Capture the cell that displays the provided text and extract its (X, Y) central coordinate. 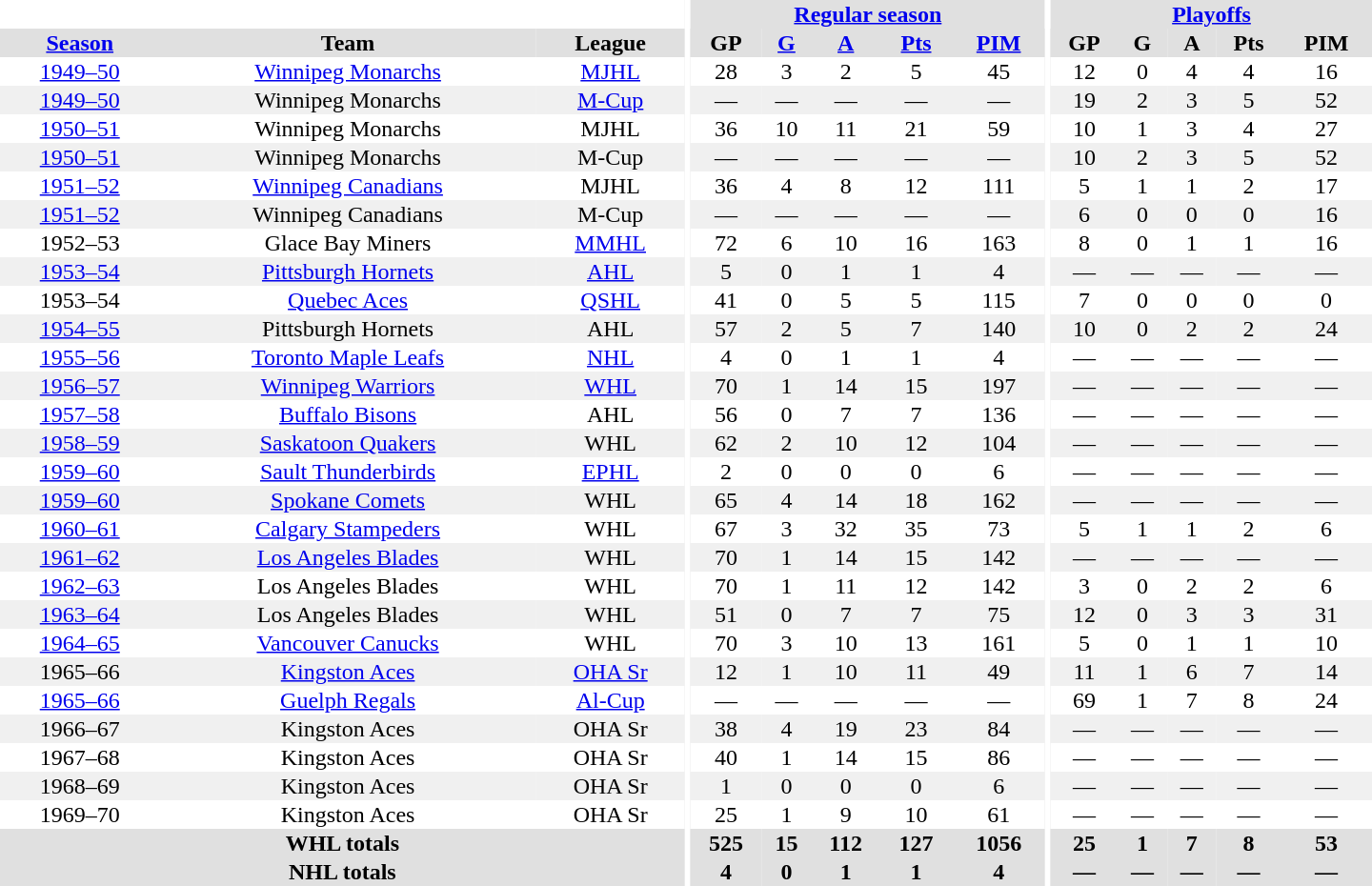
EPHL (611, 472)
69 (1084, 700)
61 (999, 815)
38 (726, 729)
53 (1326, 843)
Regular season (867, 14)
136 (999, 414)
Playoffs (1212, 14)
163 (999, 243)
1962–63 (80, 586)
45 (999, 71)
MMHL (611, 243)
17 (1326, 186)
75 (999, 614)
104 (999, 443)
1969–70 (80, 815)
57 (726, 329)
13 (917, 643)
Toronto Maple Leafs (347, 357)
1967–68 (80, 757)
Calgary Stampeders (347, 529)
18 (917, 500)
1952–53 (80, 243)
1964–65 (80, 643)
WHL totals (343, 843)
NHL (611, 357)
Team (347, 43)
51 (726, 614)
84 (999, 729)
1955–56 (80, 357)
127 (917, 843)
NHL totals (343, 872)
28 (726, 71)
86 (999, 757)
65 (726, 500)
115 (999, 300)
1957–58 (80, 414)
40 (726, 757)
Vancouver Canucks (347, 643)
Sault Thunderbirds (347, 472)
59 (999, 129)
62 (726, 443)
140 (999, 329)
525 (726, 843)
League (611, 43)
161 (999, 643)
1958–59 (80, 443)
Saskatoon Quakers (347, 443)
1968–69 (80, 786)
Season (80, 43)
Quebec Aces (347, 300)
21 (917, 129)
Al-Cup (611, 700)
31 (1326, 614)
1056 (999, 843)
112 (846, 843)
73 (999, 529)
23 (917, 729)
Winnipeg Warriors (347, 386)
49 (999, 672)
1954–55 (80, 329)
1956–57 (80, 386)
111 (999, 186)
1966–67 (80, 729)
41 (726, 300)
67 (726, 529)
56 (726, 414)
72 (726, 243)
Guelph Regals (347, 700)
32 (846, 529)
1963–64 (80, 614)
1960–61 (80, 529)
Glace Bay Miners (347, 243)
Spokane Comets (347, 500)
162 (999, 500)
Buffalo Bisons (347, 414)
9 (846, 815)
1961–62 (80, 557)
197 (999, 386)
35 (917, 529)
27 (1326, 129)
QSHL (611, 300)
